Identify which cell holds the provided text, then report its [X, Y] central coordinate. 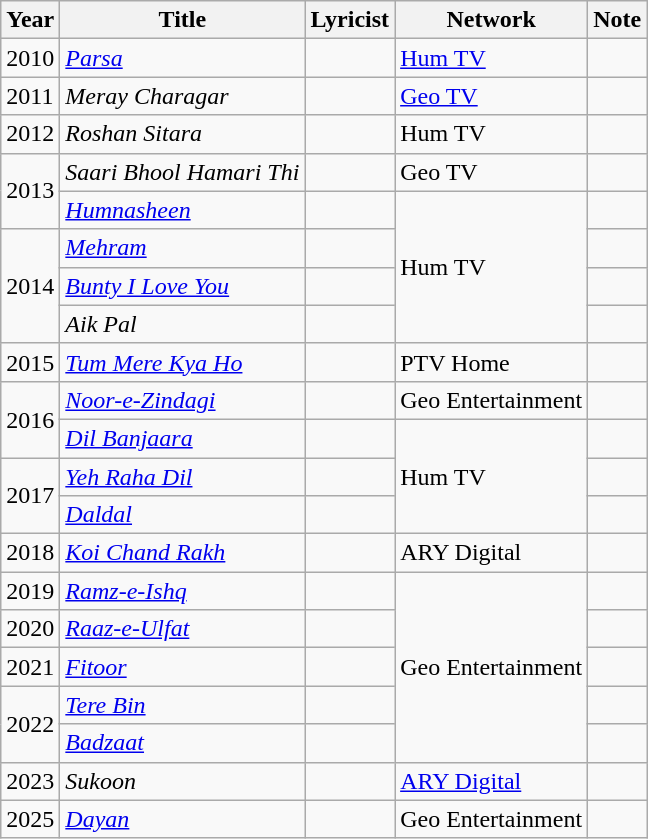
2022 [30, 724]
Koi Chand Rakh [182, 553]
2014 [30, 286]
Badzaat [182, 743]
Meray Charagar [182, 96]
Parsa [182, 58]
PTV Home [492, 362]
2012 [30, 134]
Tere Bin [182, 705]
2017 [30, 496]
Noor-e-Zindagi [182, 400]
2019 [30, 591]
Aik Pal [182, 324]
2011 [30, 96]
Ramz-e-Ishq [182, 591]
2016 [30, 419]
2013 [30, 191]
Fitoor [182, 667]
Sukoon [182, 781]
Note [618, 20]
2025 [30, 819]
Dil Banjaara [182, 438]
Lyricist [350, 20]
Humnasheen [182, 210]
Saari Bhool Hamari Thi [182, 172]
Daldal [182, 515]
Tum Mere Kya Ho [182, 362]
2018 [30, 553]
Bunty I Love You [182, 286]
Raaz-e-Ulfat [182, 629]
2020 [30, 629]
Mehram [182, 248]
2010 [30, 58]
Yeh Raha Dil [182, 477]
Network [492, 20]
Title [182, 20]
2023 [30, 781]
Roshan Sitara [182, 134]
2021 [30, 667]
2015 [30, 362]
Dayan [182, 819]
Year [30, 20]
